Provide the (x, y) coordinate of the cell's center where the given text is located.  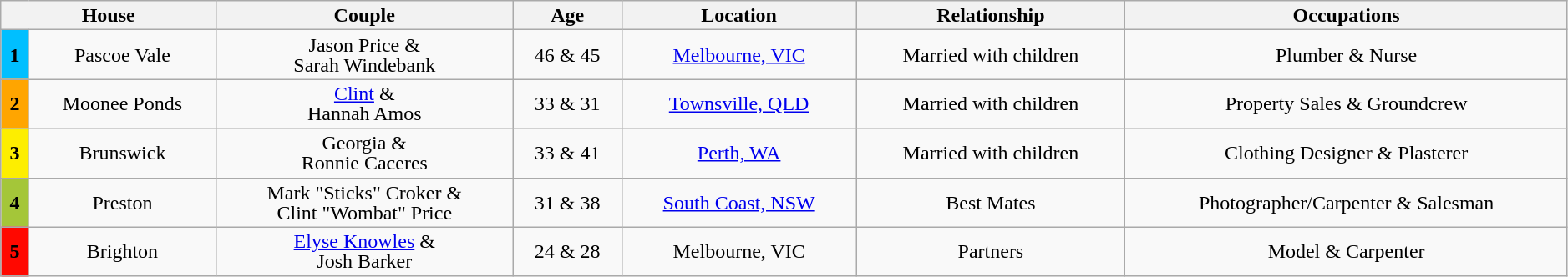
South Coast, NSW (738, 202)
Brunswick (122, 154)
Clothing Designer & Plasterer (1347, 154)
Property Sales & Groundcrew (1347, 103)
Location (738, 15)
Townsville, QLD (738, 103)
2 (15, 103)
Moonee Ponds (122, 103)
24 & 28 (567, 252)
Age (567, 15)
House (109, 15)
Pascoe Vale (122, 55)
33 & 41 (567, 154)
Clint &Hannah Amos (364, 103)
Preston (122, 202)
4 (15, 202)
Couple (364, 15)
Photographer/Carpenter & Salesman (1347, 202)
31 & 38 (567, 202)
Best Mates (991, 202)
33 & 31 (567, 103)
Occupations (1347, 15)
Plumber & Nurse (1347, 55)
3 (15, 154)
46 & 45 (567, 55)
Model & Carpenter (1347, 252)
Brighton (122, 252)
Elyse Knowles &Josh Barker (364, 252)
Jason Price &Sarah Windebank (364, 55)
1 (15, 55)
Mark "Sticks" Croker &Clint "Wombat" Price (364, 202)
Relationship (991, 15)
5 (15, 252)
Perth, WA (738, 154)
Georgia &Ronnie Caceres (364, 154)
Partners (991, 252)
